Provide the (X, Y) coordinate of the cell's center where the given text is located.  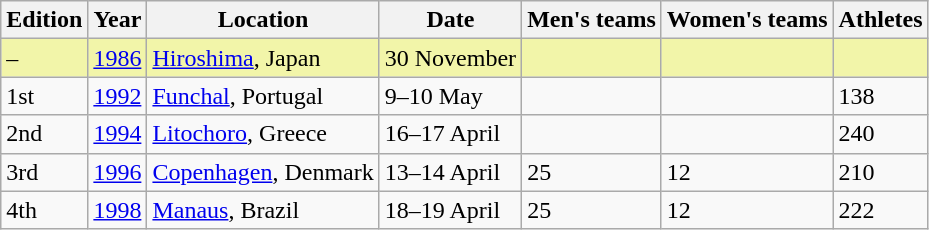
Year (118, 20)
30 November (450, 58)
Copenhagen, Denmark (263, 172)
4th (44, 210)
Litochoro, Greece (263, 134)
16–17 April (450, 134)
Athletes (880, 20)
13–14 April (450, 172)
– (44, 58)
138 (880, 96)
1994 (118, 134)
Men's teams (592, 20)
Date (450, 20)
1st (44, 96)
210 (880, 172)
1992 (118, 96)
Funchal, Portugal (263, 96)
9–10 May (450, 96)
1986 (118, 58)
1996 (118, 172)
Manaus, Brazil (263, 210)
18–19 April (450, 210)
1998 (118, 210)
2nd (44, 134)
Hiroshima, Japan (263, 58)
240 (880, 134)
Women's teams (747, 20)
Location (263, 20)
Edition (44, 20)
222 (880, 210)
3rd (44, 172)
